Capture the cell that displays the provided text and extract its [x, y] central coordinate. 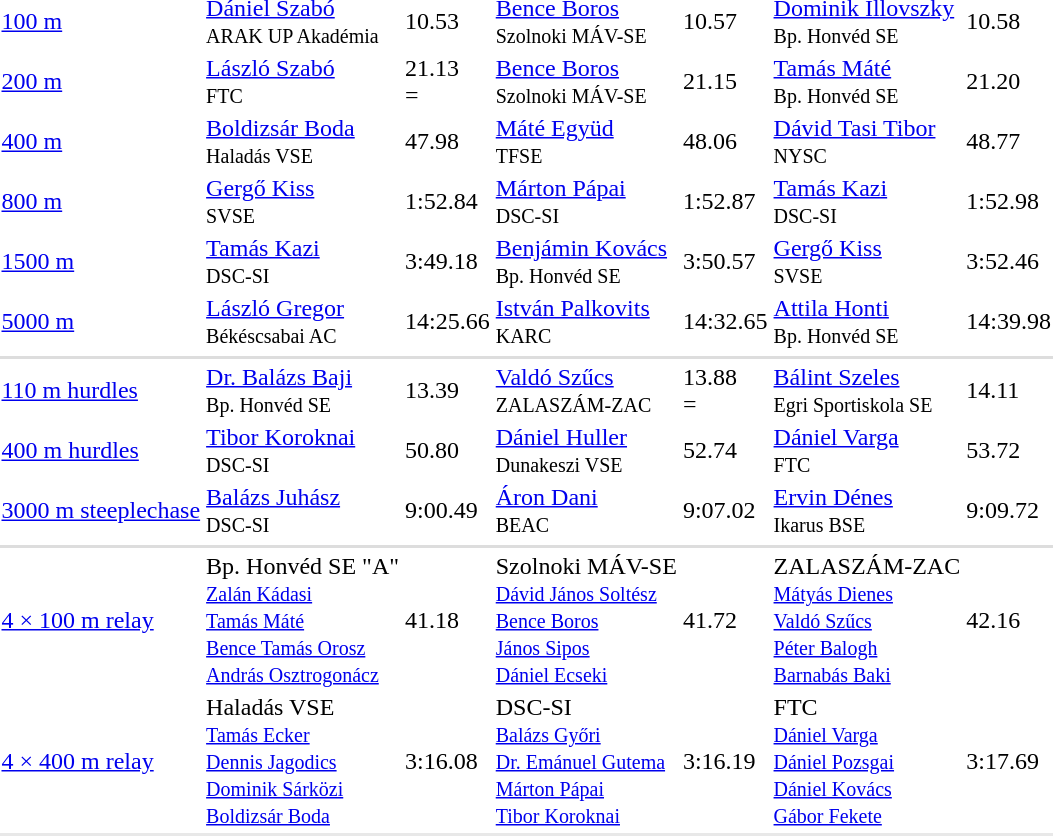
41.18 [448, 620]
Márton Pápai DSC-SI [586, 202]
FTCDániel Varga Dániel Pozsgai Dániel Kovács Gábor Fekete [867, 761]
László Szabó FTC [303, 82]
Szolnoki MÁV-SEDávid János Soltész Bence Boros János Sipos Dániel Ecseki [586, 620]
13.88= [725, 390]
Máté Együd TFSE [586, 142]
István Palkovits KARC [586, 322]
14.11 [1009, 390]
DSC-SIBalázs Győri Dr. Emánuel Gutema Márton Pápai Tibor Koroknai [586, 761]
3:49.18 [448, 262]
53.72 [1009, 450]
3:50.57 [725, 262]
21.20 [1009, 82]
Haladás VSETamás Ecker Dennis Jagodics Dominik Sárközi Boldizsár Boda [303, 761]
László Gregor Békéscsabai AC [303, 322]
110 m hurdles [101, 390]
4 × 100 m relay [101, 620]
9:00.49 [448, 510]
Áron Dani BEAC [586, 510]
Dr. Balázs Baji Bp. Honvéd SE [303, 390]
Ervin Dénes Ikarus BSE [867, 510]
3000 m steeplechase [101, 510]
42.16 [1009, 620]
Bálint Szeles Egri Sportiskola SE [867, 390]
Benjámin Kovács Bp. Honvéd SE [586, 262]
Boldizsár Boda Haladás VSE [303, 142]
48.06 [725, 142]
Bence Boros Szolnoki MÁV-SE [586, 82]
3:16.19 [725, 761]
52.74 [725, 450]
21.15 [725, 82]
9:09.72 [1009, 510]
47.98 [448, 142]
Dániel Huller Dunakeszi VSE [586, 450]
9:07.02 [725, 510]
1:52.98 [1009, 202]
Dávid Tasi Tibor NYSC [867, 142]
800 m [101, 202]
ZALASZÁM-ZACMátyás Dienes Valdó Szűcs Péter Balogh Barnabás Baki [867, 620]
Balázs Juhász DSC-SI [303, 510]
1:52.87 [725, 202]
5000 m [101, 322]
3:52.46 [1009, 262]
Dániel Varga FTC [867, 450]
50.80 [448, 450]
3:16.08 [448, 761]
Tibor Koroknai DSC-SI [303, 450]
21.13= [448, 82]
14:39.98 [1009, 322]
1:52.84 [448, 202]
1500 m [101, 262]
Valdó Szűcs ZALASZÁM-ZAC [586, 390]
400 m [101, 142]
3:17.69 [1009, 761]
4 × 400 m relay [101, 761]
400 m hurdles [101, 450]
48.77 [1009, 142]
Tamás Máté Bp. Honvéd SE [867, 82]
Attila Honti Bp. Honvéd SE [867, 322]
14:32.65 [725, 322]
41.72 [725, 620]
14:25.66 [448, 322]
Bp. Honvéd SE "A"Zalán Kádasi Tamás Máté Bence Tamás Orosz András Osztrogonácz [303, 620]
200 m [101, 82]
13.39 [448, 390]
